Output the (x, y) coordinate of the center of the cell containing the given text.  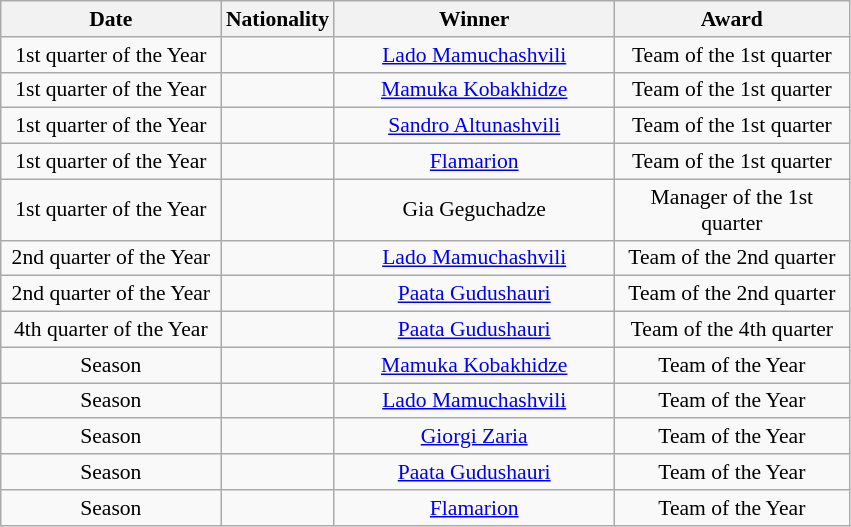
Award (732, 19)
Gia Geguchadze (474, 210)
Giorgi Zaria (474, 437)
Sandro Altunashvili (474, 126)
Manager of the 1st quarter (732, 210)
4th quarter of the Year (111, 330)
Nationality (278, 19)
Team of the 4th quarter (732, 330)
Winner (474, 19)
Date (111, 19)
